Find where the given text appears and provide that cell's center as [x, y] coordinate. 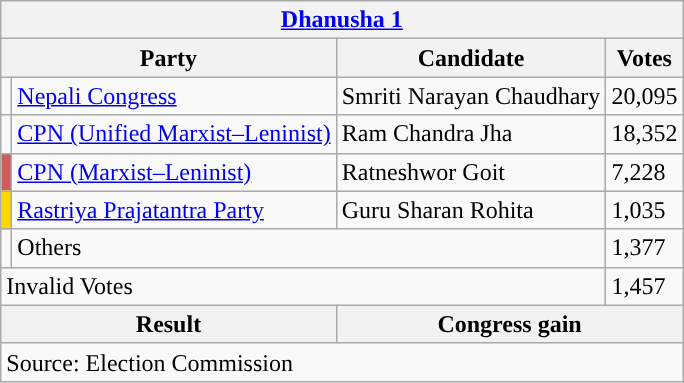
Ram Chandra Jha [471, 134]
Result [168, 324]
1,035 [644, 210]
Candidate [471, 58]
Dhanusha 1 [342, 20]
Invalid Votes [304, 286]
Votes [644, 58]
18,352 [644, 134]
CPN (Unified Marxist–Leninist) [174, 134]
1,377 [644, 248]
Guru Sharan Rohita [471, 210]
Others [309, 248]
CPN (Marxist–Leninist) [174, 172]
Rastriya Prajatantra Party [174, 210]
Ratneshwor Goit [471, 172]
7,228 [644, 172]
Smriti Narayan Chaudhary [471, 96]
Nepali Congress [174, 96]
Source: Election Commission [342, 362]
Party [168, 58]
20,095 [644, 96]
Congress gain [510, 324]
1,457 [644, 286]
